Locate the cell with the specified text and output its (x, y) center coordinate. 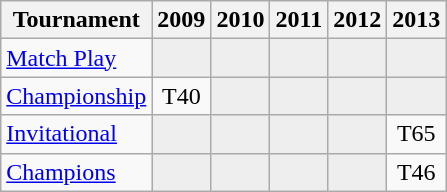
T40 (182, 96)
Championship (76, 96)
T65 (416, 134)
T46 (416, 172)
Tournament (76, 20)
2010 (240, 20)
Champions (76, 172)
2012 (358, 20)
Match Play (76, 58)
2011 (299, 20)
Invitational (76, 134)
2013 (416, 20)
2009 (182, 20)
